Locate the cell with the specified text and output its [x, y] center coordinate. 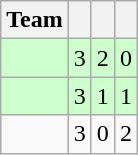
Team [35, 20]
